Pinpoint the cell where the given text exists, returning its (X, Y) midpoint coordinate. 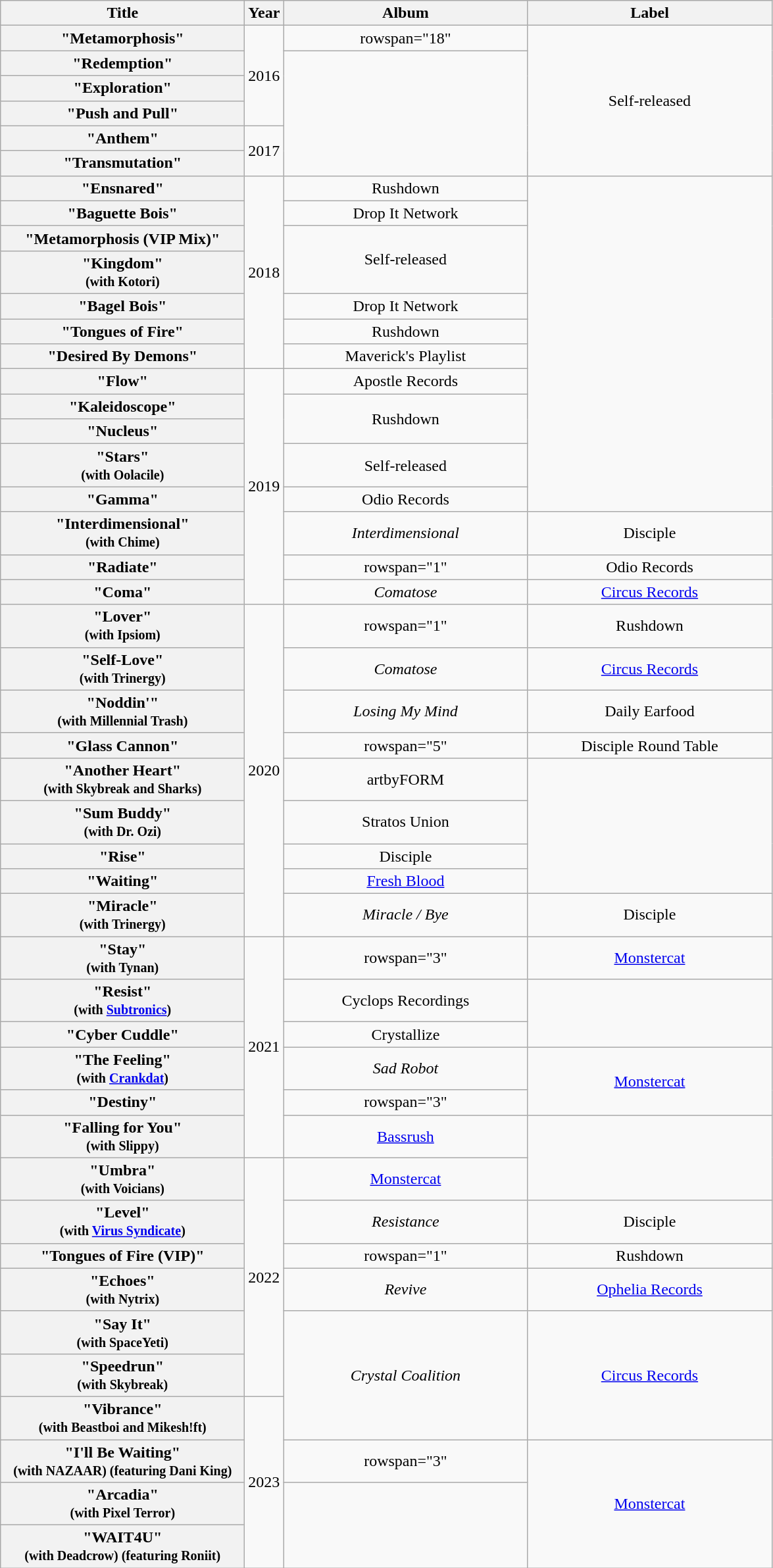
"Stars"(with Oolacile) (122, 466)
"Lover"(with Ipsiom) (122, 626)
"Noddin'"(with Millennial Trash) (122, 712)
"Tongues of Fire" (122, 331)
Interdimensional (405, 533)
"Speedrun"(with Skybreak) (122, 1375)
Daily Earfood (650, 712)
2022 (264, 1277)
2020 (264, 771)
"Anthem" (122, 138)
"Transmutation" (122, 163)
2019 (264, 487)
Year (264, 13)
Fresh Blood (405, 881)
2021 (264, 1047)
"Bagel Bois" (122, 306)
"Stay"(with Tynan) (122, 958)
"Sum Buddy"(with Dr. Ozi) (122, 822)
Label (650, 13)
"Another Heart"(with Skybreak and Sharks) (122, 779)
rowspan="5" (405, 745)
2023 (264, 1482)
"Radiate" (122, 567)
Cyclops Recordings (405, 1001)
Bassrush (405, 1137)
"Destiny" (122, 1102)
"Kingdom"(with Kotori) (122, 272)
"Tongues of Fire (VIP)" (122, 1256)
"Miracle"(with Trinergy) (122, 916)
Title (122, 13)
Ophelia Records (650, 1289)
"Interdimensional"(with Chime) (122, 533)
"Flow" (122, 381)
"Metamorphosis (VIP Mix)" (122, 238)
artbyFORM (405, 779)
"I'll Be Waiting"(with NAZAAR) (featuring Dani King) (122, 1460)
Stratos Union (405, 822)
"Echoes"(with Nytrix) (122, 1289)
"Nucleus" (122, 431)
"Umbra"(with Voicians) (122, 1179)
Miracle / Bye (405, 916)
Disciple Round Table (650, 745)
"Exploration" (122, 88)
"Coma" (122, 592)
"Ensnared" (122, 188)
"Self-Love"(with Trinergy) (122, 668)
Crystallize (405, 1035)
"Cyber Cuddle" (122, 1035)
"Glass Cannon" (122, 745)
"Gamma" (122, 499)
rowspan="18" (405, 38)
"Kaleidoscope" (122, 406)
2016 (264, 76)
"Rise" (122, 856)
"Push and Pull" (122, 113)
Maverick's Playlist (405, 356)
"Say It"(with SpaceYeti) (122, 1333)
"Desired By Demons" (122, 356)
2018 (264, 272)
"Level"(with Virus Syndicate) (122, 1222)
Apostle Records (405, 381)
Losing My Mind (405, 712)
"Metamorphosis" (122, 38)
"Arcadia"(with Pixel Terror) (122, 1504)
"WAIT4U"(with Deadcrow) (featuring Roniit) (122, 1547)
"Falling for You"(with Slippy) (122, 1137)
Album (405, 13)
"The Feeling"(with Crankdat) (122, 1068)
"Resist"(with Subtronics) (122, 1001)
"Waiting" (122, 881)
Revive (405, 1289)
"Vibrance"(with Beastboi and Mikesh!ft) (122, 1418)
"Baguette Bois" (122, 213)
Resistance (405, 1222)
"Redemption" (122, 63)
Crystal Coalition (405, 1375)
2017 (264, 151)
Sad Robot (405, 1068)
